Find where the given text appears and provide that cell's center as (X, Y) coordinate. 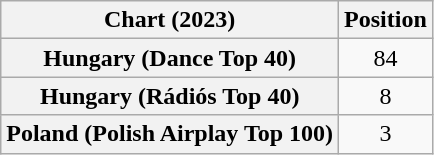
84 (386, 58)
Hungary (Dance Top 40) (170, 58)
Poland (Polish Airplay Top 100) (170, 134)
Position (386, 20)
Hungary (Rádiós Top 40) (170, 96)
Chart (2023) (170, 20)
3 (386, 134)
8 (386, 96)
